Return (x, y) of the center of cell containing provided text 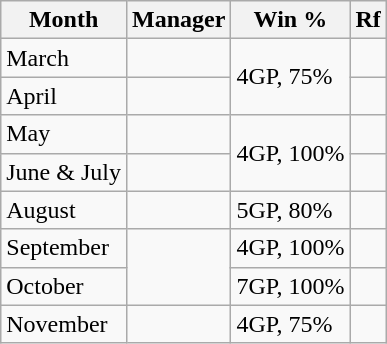
June & July (64, 172)
May (64, 134)
Win % (290, 20)
Month (64, 20)
7GP, 100% (290, 286)
April (64, 96)
Manager (178, 20)
September (64, 248)
March (64, 58)
August (64, 210)
Rf (368, 20)
October (64, 286)
5GP, 80% (290, 210)
November (64, 324)
